Search for the cell housing the specified text and yield its (x, y) center coordinate. 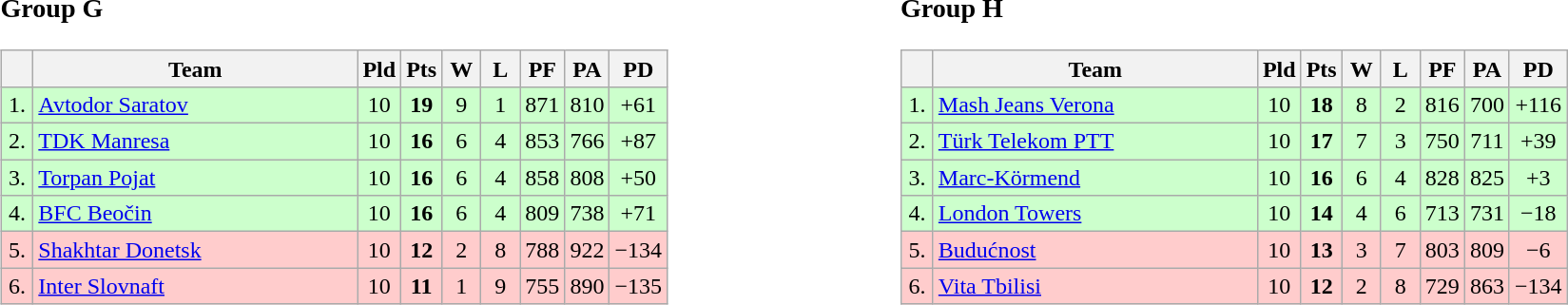
+3 (1539, 178)
922 (588, 250)
863 (1487, 286)
750 (1442, 142)
13 (1322, 250)
BFC Beočin (196, 214)
766 (588, 142)
Vita Tbilisi (1095, 286)
810 (588, 105)
Avtodor Saratov (196, 105)
890 (588, 286)
731 (1487, 214)
700 (1487, 105)
Torpan Pojat (196, 178)
18 (1322, 105)
828 (1442, 178)
738 (588, 214)
853 (542, 142)
+50 (639, 178)
871 (542, 105)
788 (542, 250)
Marc-Körmend (1095, 178)
Inter Slovnaft (196, 286)
−135 (639, 286)
+116 (1539, 105)
825 (1487, 178)
+87 (639, 142)
11 (422, 286)
816 (1442, 105)
803 (1442, 250)
Budućnost (1095, 250)
17 (1322, 142)
−6 (1539, 250)
+71 (639, 214)
TDK Manresa (196, 142)
808 (588, 178)
19 (422, 105)
London Towers (1095, 214)
711 (1487, 142)
Shakhtar Donetsk (196, 250)
Mash Jeans Verona (1095, 105)
713 (1442, 214)
729 (1442, 286)
755 (542, 286)
858 (542, 178)
+39 (1539, 142)
Türk Telekom PTT (1095, 142)
−18 (1539, 214)
+61 (639, 105)
14 (1322, 214)
